Locate the cell with the specified text and output its (x, y) center coordinate. 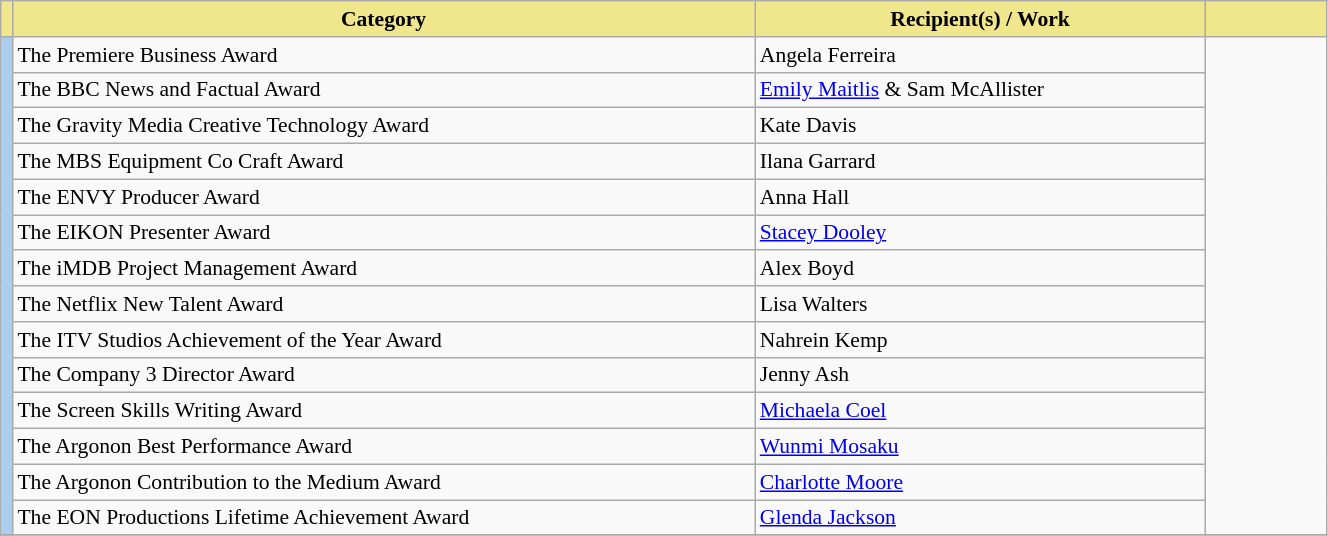
Jenny Ash (980, 375)
The Gravity Media Creative Technology Award (383, 126)
The BBC News and Factual Award (383, 90)
Angela Ferreira (980, 55)
Ilana Garrard (980, 162)
Anna Hall (980, 197)
Michaela Coel (980, 411)
Stacey Dooley (980, 233)
Alex Boyd (980, 269)
The EON Productions Lifetime Achievement Award (383, 518)
The Argonon Contribution to the Medium Award (383, 482)
The Netflix New Talent Award (383, 304)
Wunmi Mosaku (980, 447)
The iMDB Project Management Award (383, 269)
The Company 3 Director Award (383, 375)
The MBS Equipment Co Craft Award (383, 162)
The Premiere Business Award (383, 55)
The ITV Studios Achievement of the Year Award (383, 340)
The EIKON Presenter Award (383, 233)
The Screen Skills Writing Award (383, 411)
Nahrein Kemp (980, 340)
The Argonon Best Performance Award (383, 447)
Lisa Walters (980, 304)
Recipient(s) / Work (980, 19)
Glenda Jackson (980, 518)
Kate Davis (980, 126)
Emily Maitlis & Sam McAllister (980, 90)
Charlotte Moore (980, 482)
Category (383, 19)
The ENVY Producer Award (383, 197)
